For the text-containing cell, return its midpoint in [X, Y] coordinate format. 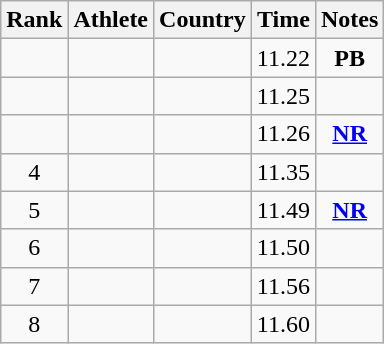
8 [34, 324]
Rank [34, 20]
Notes [349, 20]
11.35 [283, 172]
11.56 [283, 286]
4 [34, 172]
PB [349, 58]
11.25 [283, 96]
7 [34, 286]
11.26 [283, 134]
5 [34, 210]
11.49 [283, 210]
Country [203, 20]
6 [34, 248]
Time [283, 20]
Athlete [111, 20]
11.60 [283, 324]
11.22 [283, 58]
11.50 [283, 248]
